Locate the cell with the specified text and output its [X, Y] center coordinate. 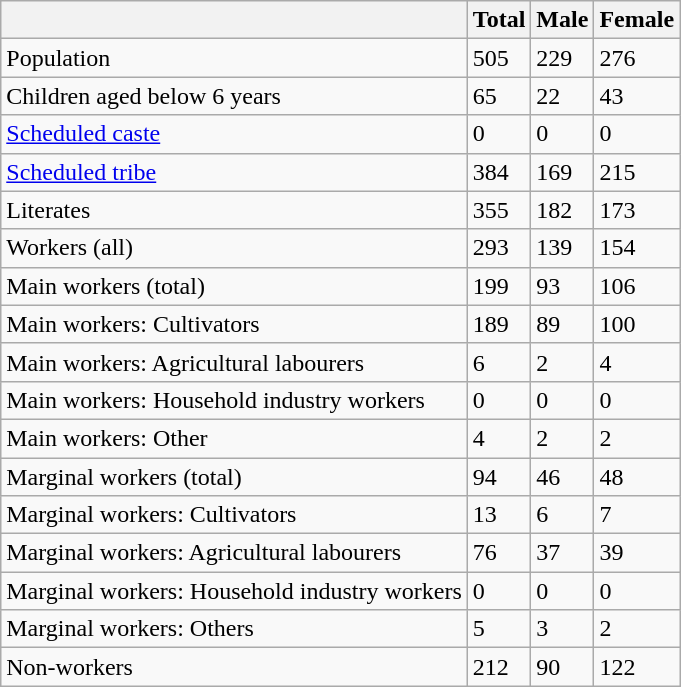
Marginal workers: Agricultural labourers [234, 553]
505 [499, 58]
46 [562, 477]
Children aged below 6 years [234, 96]
Main workers: Cultivators [234, 324]
3 [562, 629]
122 [637, 667]
5 [499, 629]
65 [499, 96]
Marginal workers: Cultivators [234, 515]
199 [499, 286]
Marginal workers (total) [234, 477]
Marginal workers: Household industry workers [234, 591]
100 [637, 324]
48 [637, 477]
94 [499, 477]
355 [499, 210]
Scheduled tribe [234, 172]
182 [562, 210]
189 [499, 324]
139 [562, 248]
293 [499, 248]
Main workers: Household industry workers [234, 400]
89 [562, 324]
90 [562, 667]
Male [562, 20]
173 [637, 210]
39 [637, 553]
276 [637, 58]
169 [562, 172]
43 [637, 96]
Scheduled caste [234, 134]
215 [637, 172]
7 [637, 515]
76 [499, 553]
212 [499, 667]
93 [562, 286]
37 [562, 553]
Total [499, 20]
Population [234, 58]
Literates [234, 210]
229 [562, 58]
384 [499, 172]
Main workers: Agricultural labourers [234, 362]
Main workers: Other [234, 438]
Female [637, 20]
13 [499, 515]
Non-workers [234, 667]
22 [562, 96]
Main workers (total) [234, 286]
154 [637, 248]
106 [637, 286]
Workers (all) [234, 248]
Marginal workers: Others [234, 629]
